For the text-containing cell, return its midpoint in (x, y) coordinate format. 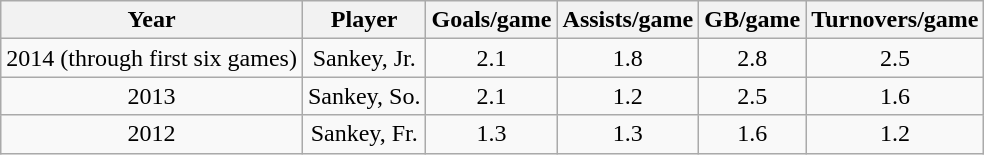
Sankey, So. (364, 96)
Year (152, 20)
1.8 (628, 58)
Sankey, Jr. (364, 58)
Sankey, Fr. (364, 134)
GB/game (752, 20)
2014 (through first six games) (152, 58)
Turnovers/game (895, 20)
Player (364, 20)
Goals/game (492, 20)
2012 (152, 134)
2.8 (752, 58)
Assists/game (628, 20)
2013 (152, 96)
